Return the [x, y] coordinate for the center point of the cell that contains the specified text.  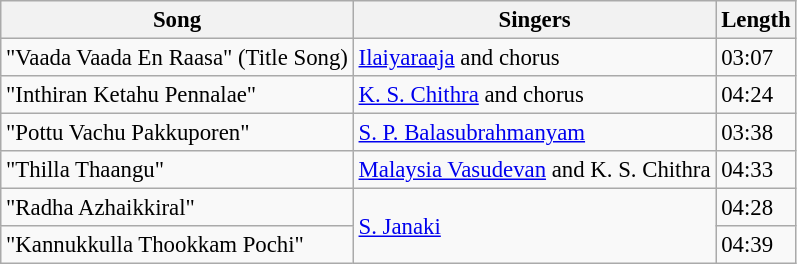
04:24 [756, 95]
Malaysia Vasudevan and K. S. Chithra [534, 170]
03:38 [756, 133]
K. S. Chithra and chorus [534, 95]
"Vaada Vaada En Raasa" (Title Song) [177, 58]
Length [756, 20]
04:33 [756, 170]
"Kannukkulla Thookkam Pochi" [177, 245]
S. P. Balasubrahmanyam [534, 133]
Singers [534, 20]
"Pottu Vachu Pakkuporen" [177, 133]
03:07 [756, 58]
Song [177, 20]
04:28 [756, 208]
04:39 [756, 245]
"Thilla Thaangu" [177, 170]
"Inthiran Ketahu Pennalae" [177, 95]
"Radha Azhaikkiral" [177, 208]
Ilaiyaraaja and chorus [534, 58]
S. Janaki [534, 226]
